Search for the cell housing the specified text and yield its [X, Y] center coordinate. 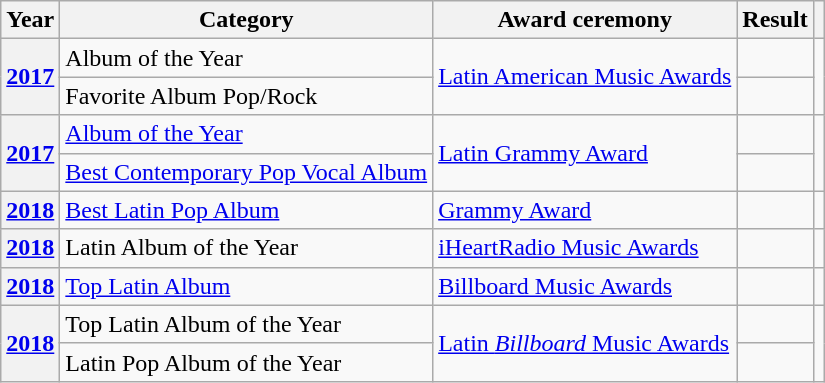
Year [30, 20]
Best Contemporary Pop Vocal Album [246, 172]
Favorite Album Pop/Rock [246, 96]
Category [246, 20]
Award ceremony [585, 20]
Latin American Music Awards [585, 77]
Top Latin Album of the Year [246, 324]
Latin Album of the Year [246, 248]
Latin Pop Album of the Year [246, 362]
iHeartRadio Music Awards [585, 248]
Top Latin Album [246, 286]
Billboard Music Awards [585, 286]
Result [775, 20]
Grammy Award [585, 210]
Best Latin Pop Album [246, 210]
Latin Billboard Music Awards [585, 343]
Latin Grammy Award [585, 153]
